Locate the cell with the specified text and output its (x, y) center coordinate. 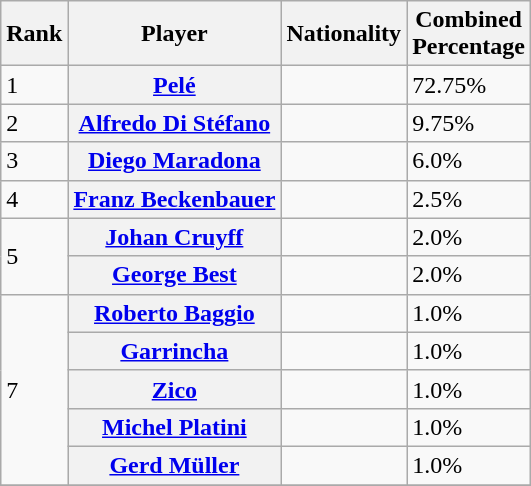
Michel Platini (174, 427)
Rank (34, 34)
George Best (174, 275)
4 (34, 199)
1 (34, 85)
Alfredo Di Stéfano (174, 123)
CombinedPercentage (469, 34)
Pelé (174, 85)
Franz Beckenbauer (174, 199)
Nationality (344, 34)
Roberto Baggio (174, 313)
6.0% (469, 161)
Diego Maradona (174, 161)
2 (34, 123)
3 (34, 161)
Garrincha (174, 351)
Johan Cruyff (174, 237)
2.5% (469, 199)
9.75% (469, 123)
Gerd Müller (174, 465)
72.75% (469, 85)
Player (174, 34)
5 (34, 256)
Zico (174, 389)
7 (34, 389)
